Find where the given text appears and provide that cell's center as [x, y] coordinate. 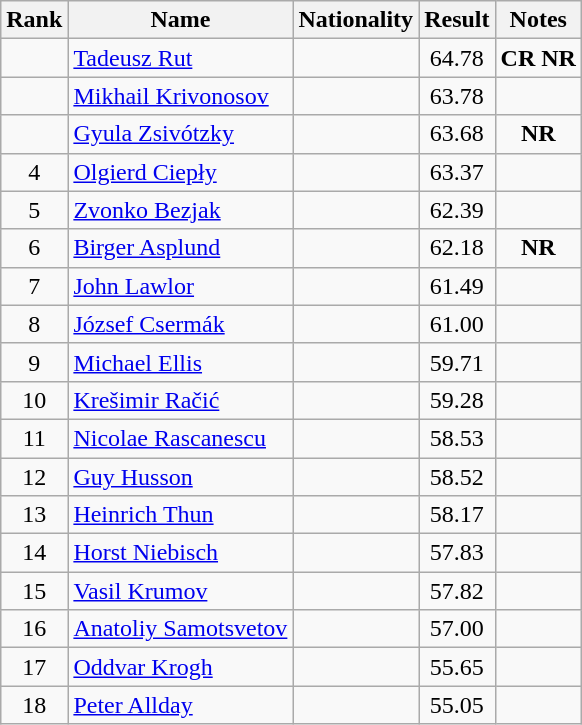
61.49 [457, 286]
14 [34, 553]
6 [34, 248]
12 [34, 477]
Olgierd Ciepły [180, 172]
CR NR [538, 58]
Name [180, 20]
Notes [538, 20]
57.82 [457, 591]
55.65 [457, 667]
61.00 [457, 324]
59.28 [457, 400]
Gyula Zsivótzky [180, 134]
Guy Husson [180, 477]
15 [34, 591]
58.52 [457, 477]
58.17 [457, 515]
62.18 [457, 248]
Peter Allday [180, 705]
16 [34, 629]
4 [34, 172]
John Lawlor [180, 286]
63.37 [457, 172]
63.78 [457, 96]
Mikhail Krivonosov [180, 96]
Nicolae Rascanescu [180, 438]
57.00 [457, 629]
Anatoliy Samotsvetov [180, 629]
Michael Ellis [180, 362]
55.05 [457, 705]
58.53 [457, 438]
Heinrich Thun [180, 515]
11 [34, 438]
7 [34, 286]
57.83 [457, 553]
10 [34, 400]
Horst Niebisch [180, 553]
9 [34, 362]
Oddvar Krogh [180, 667]
Nationality [356, 20]
17 [34, 667]
Result [457, 20]
64.78 [457, 58]
5 [34, 210]
József Csermák [180, 324]
Birger Asplund [180, 248]
8 [34, 324]
63.68 [457, 134]
Tadeusz Rut [180, 58]
62.39 [457, 210]
59.71 [457, 362]
Vasil Krumov [180, 591]
Krešimir Račić [180, 400]
Zvonko Bezjak [180, 210]
18 [34, 705]
Rank [34, 20]
13 [34, 515]
